Identify which cell holds the provided text, then report its [X, Y] central coordinate. 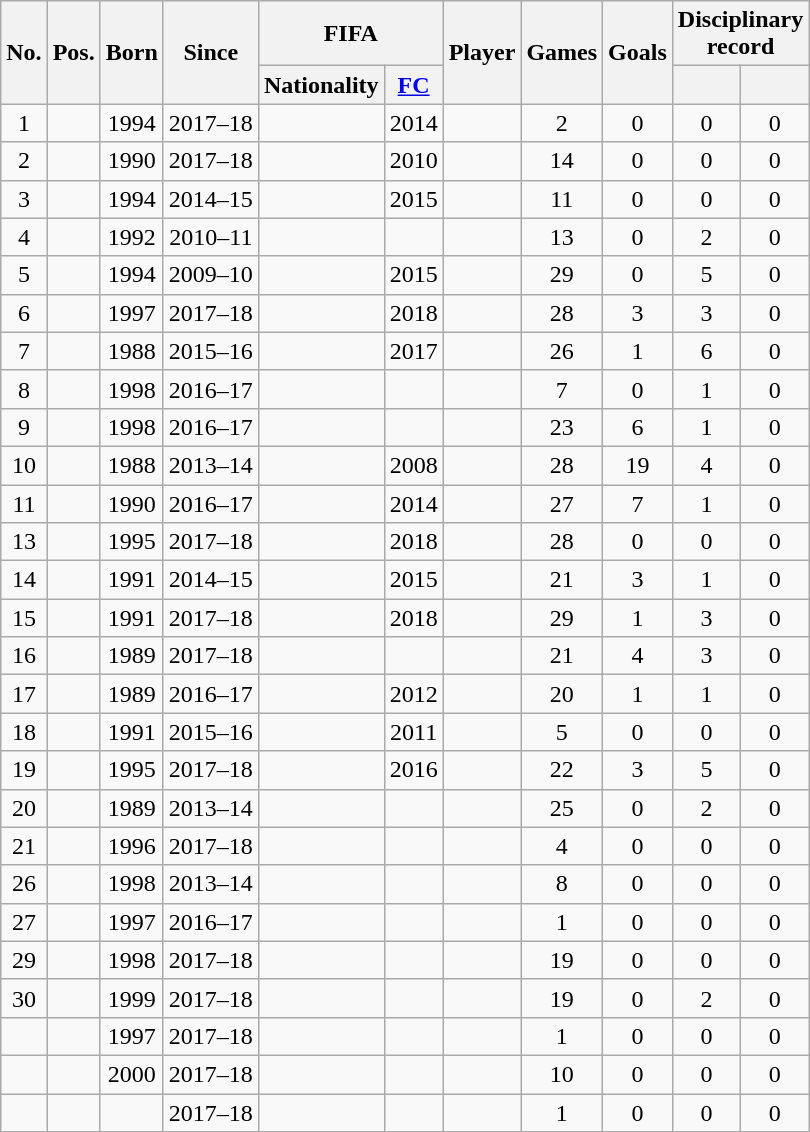
Born [132, 52]
Since [210, 52]
2010–11 [210, 237]
Goals [638, 52]
30 [24, 998]
Games [562, 52]
2017 [414, 351]
18 [24, 732]
Player [482, 52]
15 [24, 618]
16 [24, 656]
2008 [414, 465]
No. [24, 52]
25 [562, 808]
Nationality [321, 85]
1992 [132, 237]
2011 [414, 732]
2000 [132, 1074]
FIFA [350, 34]
2009–10 [210, 275]
2016 [414, 770]
2010 [414, 161]
22 [562, 770]
9 [24, 427]
1996 [132, 846]
Pos. [74, 52]
FC [414, 85]
2012 [414, 694]
Disciplinary record [740, 34]
23 [562, 427]
1999 [132, 998]
17 [24, 694]
